Find where the given text appears and provide that cell's center as (X, Y) coordinate. 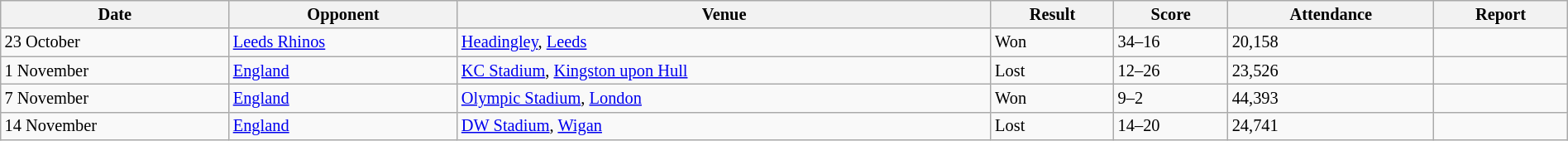
Headingley, Leeds (724, 42)
14 November (115, 126)
24,741 (1331, 126)
44,393 (1331, 98)
KC Stadium, Kingston upon Hull (724, 70)
Olympic Stadium, London (724, 98)
Score (1171, 14)
Report (1500, 14)
Date (115, 14)
DW Stadium, Wigan (724, 126)
Opponent (343, 14)
Leeds Rhinos (343, 42)
1 November (115, 70)
14–20 (1171, 126)
20,158 (1331, 42)
23 October (115, 42)
Result (1052, 14)
7 November (115, 98)
12–26 (1171, 70)
34–16 (1171, 42)
23,526 (1331, 70)
Attendance (1331, 14)
Venue (724, 14)
9–2 (1171, 98)
